Provide the (X, Y) coordinate of the cell's center where the given text is located.  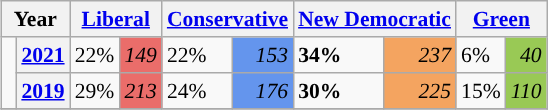
Green (502, 19)
225 (420, 91)
110 (526, 91)
Liberal (116, 19)
Year (36, 19)
237 (420, 55)
6% (481, 55)
2019 (42, 91)
15% (481, 91)
149 (140, 55)
Conservative (228, 19)
New Democratic (374, 19)
24% (198, 91)
176 (264, 91)
153 (264, 55)
2021 (42, 55)
213 (140, 91)
40 (526, 55)
30% (338, 91)
29% (95, 91)
34% (338, 55)
